For the text-containing cell, return its midpoint in (X, Y) coordinate format. 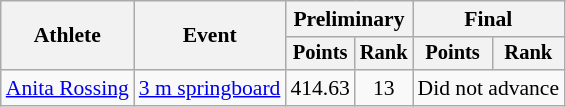
414.63 (320, 88)
Anita Rossing (68, 88)
Preliminary (348, 19)
Did not advance (488, 88)
Event (210, 36)
3 m springboard (210, 88)
Athlete (68, 36)
Final (488, 19)
13 (384, 88)
